Provide the (x, y) coordinate of the cell's center where the given text is located.  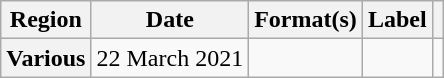
Region (46, 20)
Label (397, 20)
Date (170, 20)
Various (46, 58)
22 March 2021 (170, 58)
Format(s) (306, 20)
